Return [X, Y] of the center of cell containing provided text 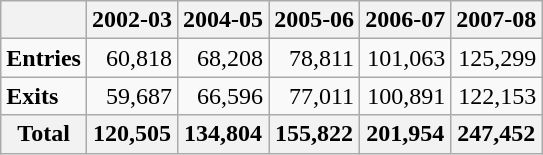
122,153 [496, 96]
201,954 [406, 134]
2004-05 [224, 20]
78,811 [314, 58]
101,063 [406, 58]
2007-08 [496, 20]
77,011 [314, 96]
2002-03 [132, 20]
2006-07 [406, 20]
Entries [44, 58]
125,299 [496, 58]
Total [44, 134]
120,505 [132, 134]
2005-06 [314, 20]
68,208 [224, 58]
60,818 [132, 58]
59,687 [132, 96]
66,596 [224, 96]
155,822 [314, 134]
134,804 [224, 134]
247,452 [496, 134]
100,891 [406, 96]
Exits [44, 96]
